For the text-containing cell, return its midpoint in (x, y) coordinate format. 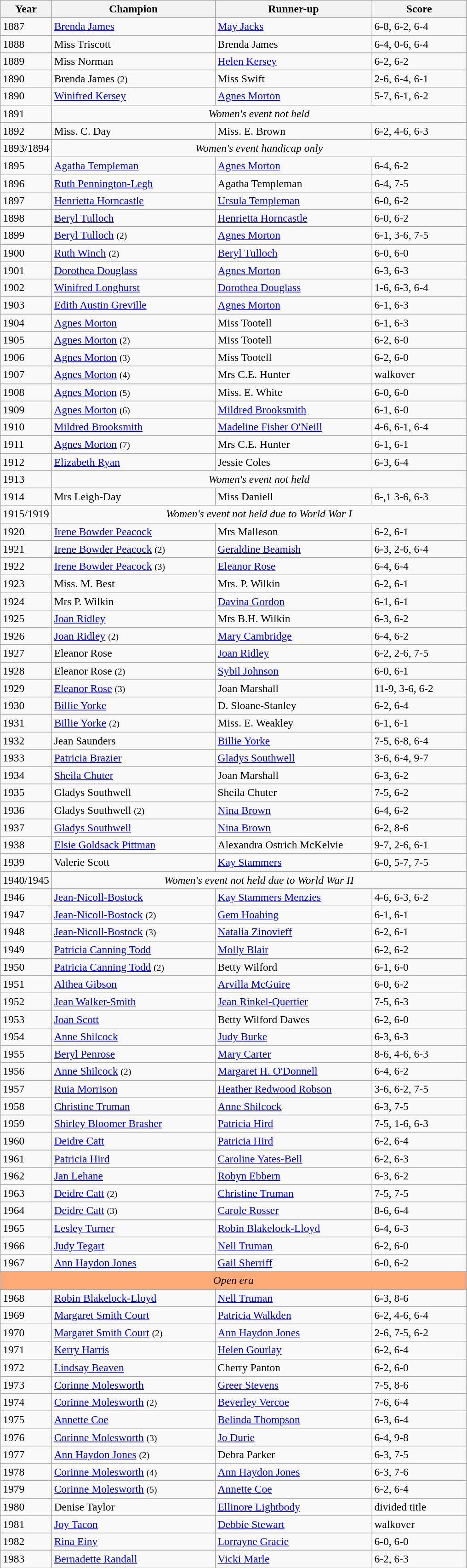
Brenda James (2) (133, 79)
Heather Redwood Robson (293, 1089)
Natalia Zinovieff (293, 932)
Miss Swift (293, 79)
1911 (26, 444)
Bernadette Randall (133, 1559)
1903 (26, 305)
Eleanor Rose (2) (133, 671)
1965 (26, 1228)
1961 (26, 1158)
Agnes Morton (2) (133, 340)
Open era (233, 1280)
Mrs Leigh-Day (133, 497)
Ruth Pennington-Legh (133, 183)
8-6, 4-6, 6-3 (419, 1054)
Gail Sherriff (293, 1263)
1948 (26, 932)
1936 (26, 810)
1956 (26, 1071)
2-6, 6-4, 6-1 (419, 79)
Ruia Morrison (133, 1089)
1907 (26, 375)
Shirley Bloomer Brasher (133, 1123)
1925 (26, 618)
Miss. M. Best (133, 584)
6-3, 8-6 (419, 1298)
Miss Triscott (133, 44)
6-3, 7-6 (419, 1472)
Mrs Malleson (293, 532)
Beryl Tulloch (2) (133, 235)
1928 (26, 671)
4-6, 6-1, 6-4 (419, 427)
Agnes Morton (5) (133, 392)
1958 (26, 1106)
D. Sloane-Stanley (293, 705)
1935 (26, 793)
1937 (26, 828)
Lindsay Beaven (133, 1368)
1934 (26, 775)
7-5, 6-8, 6-4 (419, 740)
1980 (26, 1507)
Kay Stammers Menzies (293, 897)
1962 (26, 1176)
Lorrayne Gracie (293, 1541)
1893/1894 (26, 148)
Mrs B.H. Wilkin (293, 618)
Agnes Morton (4) (133, 375)
Belinda Thompson (293, 1419)
1905 (26, 340)
Irene Bowder Peacock (3) (133, 566)
Denise Taylor (133, 1507)
Miss Daniell (293, 497)
1960 (26, 1141)
1963 (26, 1193)
1983 (26, 1559)
1920 (26, 532)
6-2, 4-6, 6-3 (419, 131)
3-6, 6-2, 7-5 (419, 1089)
Carole Rosser (293, 1211)
6-4, 0-6, 6-4 (419, 44)
1969 (26, 1315)
1932 (26, 740)
1887 (26, 26)
Miss. C. Day (133, 131)
6-8, 6-2, 6-4 (419, 26)
Joan Ridley (2) (133, 636)
Jan Lehane (133, 1176)
6-2, 4-6, 6-4 (419, 1315)
Anne Shilcock (2) (133, 1071)
Mary Carter (293, 1054)
Joan Scott (133, 1019)
7-6, 6-4 (419, 1402)
1950 (26, 967)
Betty Wilford Dawes (293, 1019)
1977 (26, 1454)
1953 (26, 1019)
Betty Wilford (293, 967)
Helen Kersey (293, 61)
1979 (26, 1489)
Miss. E. White (293, 392)
1912 (26, 462)
1909 (26, 410)
1897 (26, 200)
1895 (26, 166)
1947 (26, 915)
Arvilla McGuire (293, 984)
Madeline Fisher O'Neill (293, 427)
Mrs P. Wilkin (133, 601)
Year (26, 9)
1923 (26, 584)
Kay Stammers (293, 862)
Miss. E. Brown (293, 131)
Patricia Brazier (133, 758)
1954 (26, 1036)
7-5, 1-6, 6-3 (419, 1123)
3-6, 6-4, 9-7 (419, 758)
Cherry Panton (293, 1368)
Helen Gourlay (293, 1350)
1951 (26, 984)
1966 (26, 1246)
1892 (26, 131)
6-4, 7-5 (419, 183)
1901 (26, 270)
Jean-Nicoll-Bostock (133, 897)
1938 (26, 845)
Winifred Longhurst (133, 287)
Judy Burke (293, 1036)
7-5, 6-3 (419, 1001)
Deidre Catt (3) (133, 1211)
Sybil Johnson (293, 671)
1952 (26, 1001)
Patricia Walkden (293, 1315)
1931 (26, 723)
1900 (26, 253)
1914 (26, 497)
1949 (26, 950)
1913 (26, 479)
1889 (26, 61)
1933 (26, 758)
1964 (26, 1211)
1906 (26, 357)
1896 (26, 183)
Corinne Molesworth (2) (133, 1402)
Alexandra Ostrich McKelvie (293, 845)
1899 (26, 235)
6-1, 3-6, 7-5 (419, 235)
6-0, 6-1 (419, 671)
9-7, 2-6, 6-1 (419, 845)
1902 (26, 287)
6-4, 6-4 (419, 566)
1908 (26, 392)
Elizabeth Ryan (133, 462)
Miss Norman (133, 61)
Greer Stevens (293, 1385)
Judy Tegart (133, 1246)
1968 (26, 1298)
6-0, 5-7, 7-5 (419, 862)
Corinne Molesworth (5) (133, 1489)
Margaret H. O'Donnell (293, 1071)
1915/1919 (26, 514)
Lesley Turner (133, 1228)
1946 (26, 897)
6-3, 2-6, 6-4 (419, 549)
1957 (26, 1089)
Jean-Nicoll-Bostock (2) (133, 915)
Winifred Kersey (133, 96)
1970 (26, 1333)
7-5, 6-2 (419, 793)
1922 (26, 566)
Score (419, 9)
Agnes Morton (3) (133, 357)
6-,1 3-6, 6-3 (419, 497)
Joy Tacon (133, 1524)
Deidre Catt (2) (133, 1193)
2-6, 7-5, 6-2 (419, 1333)
Elsie Goldsack Pittman (133, 845)
Margaret Smith Court (133, 1315)
6-4, 6-3 (419, 1228)
Althea Gibson (133, 984)
Corinne Molesworth (4) (133, 1472)
1926 (26, 636)
Davina Gordon (293, 601)
4-6, 6-3, 6-2 (419, 897)
Valerie Scott (133, 862)
1975 (26, 1419)
Jean Walker-Smith (133, 1001)
Jean Rinkel-Quertier (293, 1001)
Gladys Southwell (2) (133, 810)
Debbie Stewart (293, 1524)
1888 (26, 44)
Agnes Morton (6) (133, 410)
Jessie Coles (293, 462)
7-5, 7-5 (419, 1193)
Jo Durie (293, 1437)
6-2, 2-6, 7-5 (419, 653)
Debra Parker (293, 1454)
Mary Cambridge (293, 636)
divided title (419, 1507)
Champion (133, 9)
Women's event not held due to World War II (259, 880)
1939 (26, 862)
Agnes Morton (7) (133, 444)
Irene Bowder Peacock (133, 532)
1959 (26, 1123)
Billie Yorke (2) (133, 723)
Molly Blair (293, 950)
1929 (26, 688)
Beryl Penrose (133, 1054)
1974 (26, 1402)
1927 (26, 653)
Jean-Nicoll-Bostock (3) (133, 932)
Geraldine Beamish (293, 549)
1973 (26, 1385)
6-4, 9-8 (419, 1437)
Deidre Catt (133, 1141)
1921 (26, 549)
6-2, 8-6 (419, 828)
1910 (26, 427)
1955 (26, 1054)
1898 (26, 218)
Corinne Molesworth (3) (133, 1437)
5-7, 6-1, 6-2 (419, 96)
1976 (26, 1437)
11-9, 3-6, 6-2 (419, 688)
Beverley Vercoe (293, 1402)
1972 (26, 1368)
8-6, 6-4 (419, 1211)
Caroline Yates-Bell (293, 1158)
Irene Bowder Peacock (2) (133, 549)
1924 (26, 601)
Ursula Templeman (293, 200)
1930 (26, 705)
1981 (26, 1524)
Corinne Molesworth (133, 1385)
Ann Haydon Jones (2) (133, 1454)
Runner-up (293, 9)
Eleanor Rose (3) (133, 688)
1982 (26, 1541)
1891 (26, 114)
Women's event handicap only (259, 148)
Gem Hoahing (293, 915)
Vicki Marle (293, 1559)
Edith Austin Greville (133, 305)
1-6, 6-3, 6-4 (419, 287)
Ellinore Lightbody (293, 1507)
1940/1945 (26, 880)
Women's event not held due to World War I (259, 514)
Robyn Ebbern (293, 1176)
1904 (26, 322)
1971 (26, 1350)
Patricia Canning Todd (133, 950)
7-5, 8-6 (419, 1385)
Patricia Canning Todd (2) (133, 967)
Ruth Winch (2) (133, 253)
Mrs. P. Wilkin (293, 584)
May Jacks (293, 26)
1967 (26, 1263)
Jean Saunders (133, 740)
Margaret Smith Court (2) (133, 1333)
Rina Einy (133, 1541)
Kerry Harris (133, 1350)
1978 (26, 1472)
Miss. E. Weakley (293, 723)
